Detect which cell encompasses the target text, then output its (x, y) center coordinate. 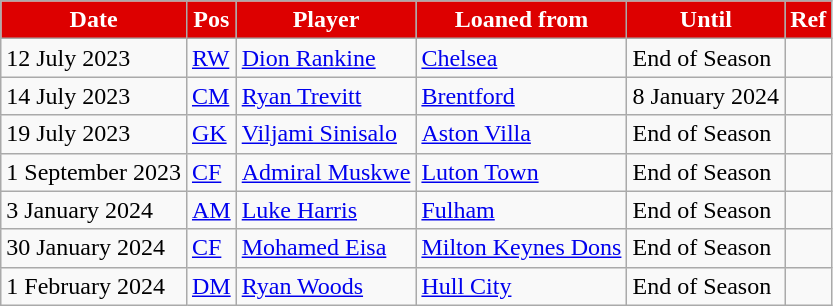
Admiral Muskwe (326, 172)
DM (211, 286)
Date (94, 20)
12 July 2023 (94, 58)
AM (211, 210)
Fulham (522, 210)
RW (211, 58)
Hull City (522, 286)
Brentford (522, 96)
1 September 2023 (94, 172)
Pos (211, 20)
Milton Keynes Dons (522, 248)
1 February 2024 (94, 286)
Until (706, 20)
8 January 2024 (706, 96)
Dion Rankine (326, 58)
19 July 2023 (94, 134)
3 January 2024 (94, 210)
GK (211, 134)
Aston Villa (522, 134)
14 July 2023 (94, 96)
Luke Harris (326, 210)
Ryan Trevitt (326, 96)
Ryan Woods (326, 286)
Player (326, 20)
30 January 2024 (94, 248)
Viljami Sinisalo (326, 134)
Chelsea (522, 58)
Ref (808, 20)
CM (211, 96)
Luton Town (522, 172)
Loaned from (522, 20)
Mohamed Eisa (326, 248)
